Scan for the cell matching the given text and deliver its [X, Y] coordinate at center. 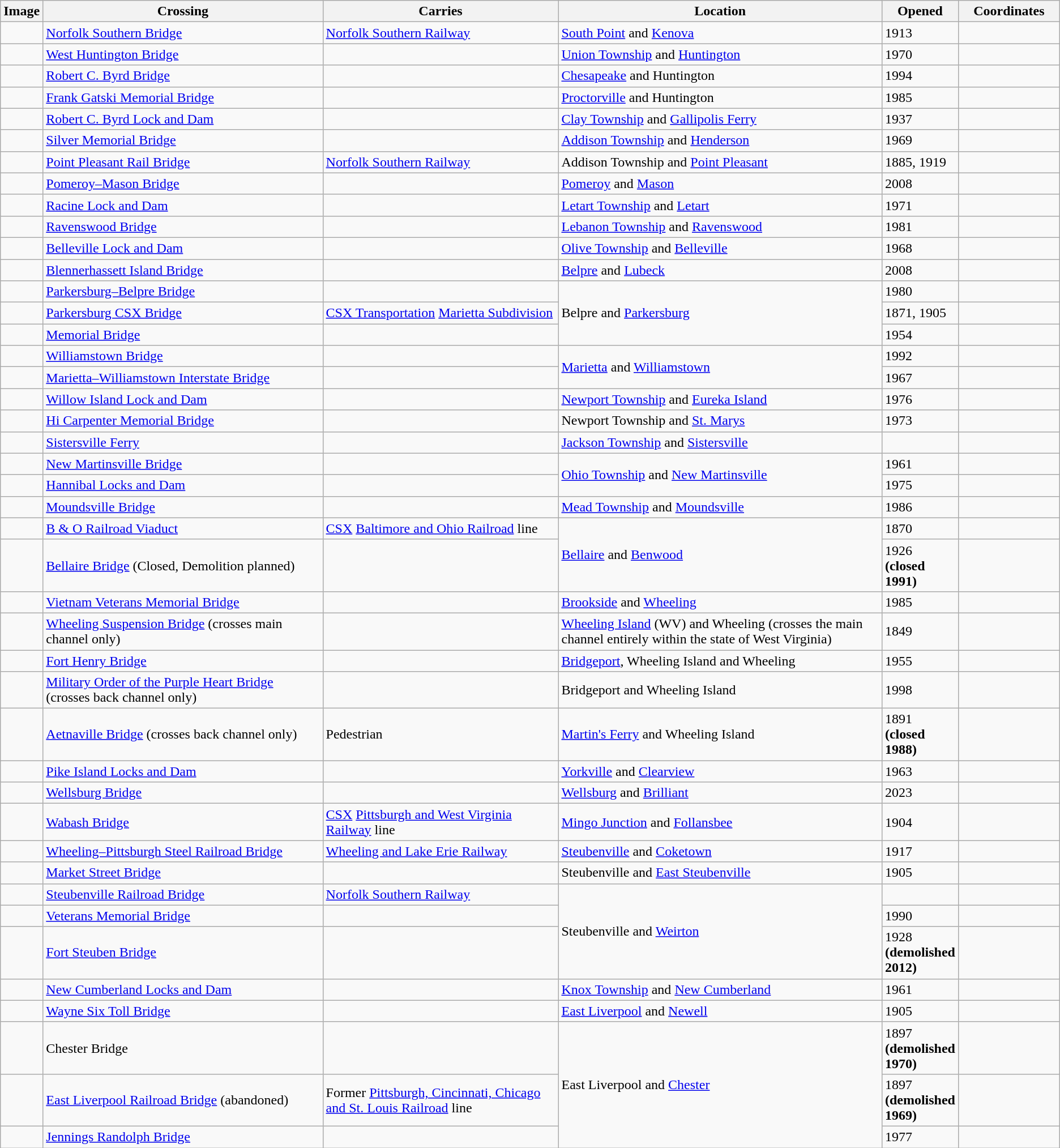
Location [720, 11]
Marietta and Williamstown [720, 367]
Fort Henry Bridge [183, 661]
East Liverpool and Newell [720, 1011]
Military Order of the Purple Heart Bridge (crosses back channel only) [183, 690]
1967 [920, 378]
CSX Pittsburgh and West Virginia Railway line [441, 822]
1969 [920, 140]
1986 [920, 507]
Robert C. Byrd Lock and Dam [183, 119]
1871, 1905 [920, 313]
1870 [920, 528]
Clay Township and Gallipolis Ferry [720, 119]
Carries [441, 11]
Belpre and Lubeck [720, 270]
Pomeroy and Mason [720, 183]
Ravenswood Bridge [183, 227]
1980 [920, 292]
East Liverpool and Chester [720, 1085]
Jennings Randolph Bridge [183, 1137]
Wheeling–Pittsburgh Steel Railroad Bridge [183, 851]
1897(demolished 1969) [920, 1100]
Belpre and Parkersburg [720, 313]
1926(closed 1991) [920, 565]
Addison Township and Point Pleasant [720, 162]
Lebanon Township and Ravenswood [720, 227]
Marietta–Williamstown Interstate Bridge [183, 378]
Steubenville and East Steubenville [720, 873]
Robert C. Byrd Bridge [183, 76]
1891(closed 1988) [920, 735]
1928(demolished 2012) [920, 953]
Coordinates [1009, 11]
Steubenville and Coketown [720, 851]
South Point and Kenova [720, 33]
Wheeling Suspension Bridge (crosses main channel only) [183, 631]
Silver Memorial Bridge [183, 140]
Chesapeake and Huntington [720, 76]
Addison Township and Henderson [720, 140]
1917 [920, 851]
Jackson Township and Sistersville [720, 442]
Bellaire Bridge (Closed, Demolition planned) [183, 565]
1992 [920, 356]
Union Township and Huntington [720, 54]
Parkersburg CSX Bridge [183, 313]
Knox Township and New Cumberland [720, 989]
Wabash Bridge [183, 822]
2023 [920, 793]
Sistersville Ferry [183, 442]
Steubenville and Weirton [720, 931]
Pomeroy–Mason Bridge [183, 183]
Brookside and Wheeling [720, 602]
Newport Township and Eureka Island [720, 399]
Hannibal Locks and Dam [183, 485]
1954 [920, 335]
Norfolk Southern Bridge [183, 33]
Letart Township and Letart [720, 205]
1981 [920, 227]
1955 [920, 661]
Newport Township and St. Marys [720, 421]
Wellsburg Bridge [183, 793]
Crossing [183, 11]
Point Pleasant Rail Bridge [183, 162]
Pedestrian [441, 735]
Fort Steuben Bridge [183, 953]
New Cumberland Locks and Dam [183, 989]
Image [22, 11]
Opened [920, 11]
Olive Township and Belleville [720, 248]
Memorial Bridge [183, 335]
1994 [920, 76]
1973 [920, 421]
1976 [920, 399]
Parkersburg–Belpre Bridge [183, 292]
1977 [920, 1137]
Veterans Memorial Bridge [183, 916]
1975 [920, 485]
Chester Bridge [183, 1048]
Hi Carpenter Memorial Bridge [183, 421]
Belleville Lock and Dam [183, 248]
Market Street Bridge [183, 873]
1849 [920, 631]
CSX Baltimore and Ohio Railroad line [441, 528]
Bridgeport and Wheeling Island [720, 690]
Wayne Six Toll Bridge [183, 1011]
Pike Island Locks and Dam [183, 771]
Former Pittsburgh, Cincinnati, Chicago and St. Louis Railroad line [441, 1100]
Bridgeport, Wheeling Island and Wheeling [720, 661]
Martin's Ferry and Wheeling Island [720, 735]
1963 [920, 771]
Wheeling Island (WV) and Wheeling (crosses the main channel entirely within the state of West Virginia) [720, 631]
1968 [920, 248]
Aetnaville Bridge (crosses back channel only) [183, 735]
1904 [920, 822]
CSX Transportation Marietta Subdivision [441, 313]
Yorkville and Clearview [720, 771]
Racine Lock and Dam [183, 205]
Frank Gatski Memorial Bridge [183, 97]
Mingo Junction and Follansbee [720, 822]
Mead Township and Moundsville [720, 507]
B & O Railroad Viaduct [183, 528]
1990 [920, 916]
Wellsburg and Brilliant [720, 793]
Moundsville Bridge [183, 507]
1913 [920, 33]
Williamstown Bridge [183, 356]
1998 [920, 690]
Willow Island Lock and Dam [183, 399]
New Martinsville Bridge [183, 464]
Vietnam Veterans Memorial Bridge [183, 602]
1970 [920, 54]
1971 [920, 205]
West Huntington Bridge [183, 54]
Blennerhassett Island Bridge [183, 270]
1885, 1919 [920, 162]
1937 [920, 119]
Steubenville Railroad Bridge [183, 894]
Bellaire and Benwood [720, 554]
Ohio Township and New Martinsville [720, 475]
Wheeling and Lake Erie Railway [441, 851]
East Liverpool Railroad Bridge (abandoned) [183, 1100]
1897(demolished 1970) [920, 1048]
Proctorville and Huntington [720, 97]
